Return [X, Y] of the center of cell containing provided text 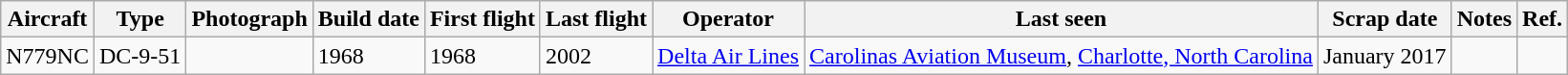
DC-9-51 [140, 56]
First flight [482, 19]
Photograph [249, 19]
2002 [596, 56]
N779NC [48, 56]
Scrap date [1385, 19]
Operator [728, 19]
Last flight [596, 19]
Aircraft [48, 19]
Build date [369, 19]
Delta Air Lines [728, 56]
Ref. [1542, 19]
Notes [1484, 19]
Type [140, 19]
January 2017 [1385, 56]
Last seen [1062, 19]
Carolinas Aviation Museum, Charlotte, North Carolina [1062, 56]
